Scan for the cell matching the given text and deliver its [X, Y] coordinate at center. 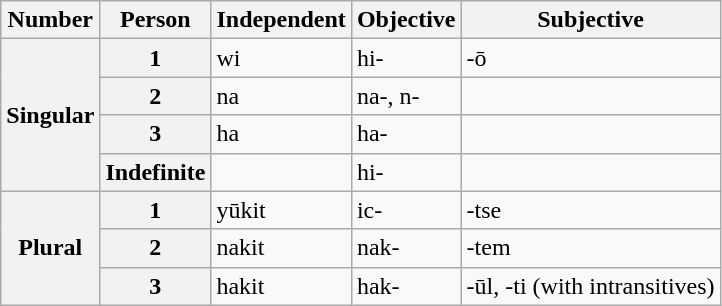
nakit [281, 248]
ha- [406, 134]
Subjective [590, 20]
Number [50, 20]
wi [281, 58]
-ūl, -ti (with intransitives) [590, 286]
na-, n- [406, 96]
Singular [50, 115]
Person [156, 20]
-tse [590, 210]
yūkit [281, 210]
-tem [590, 248]
Objective [406, 20]
ha [281, 134]
-ō [590, 58]
Indefinite [156, 172]
hakit [281, 286]
Independent [281, 20]
ic- [406, 210]
hak- [406, 286]
Plural [50, 248]
nak- [406, 248]
na [281, 96]
